Identify which cell holds the provided text, then report its [x, y] central coordinate. 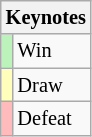
Win [52, 51]
Keynotes [46, 17]
Draw [52, 85]
Defeat [52, 118]
